Return [x, y] of the center of cell containing provided text 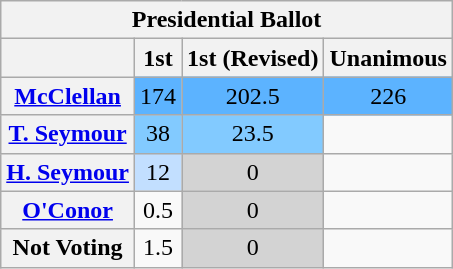
23.5 [253, 134]
38 [158, 134]
0.5 [158, 210]
T. Seymour [68, 134]
1st [158, 58]
1.5 [158, 248]
Unanimous [388, 58]
12 [158, 172]
202.5 [253, 96]
McClellan [68, 96]
226 [388, 96]
1st (Revised) [253, 58]
Not Voting [68, 248]
O'Conor [68, 210]
174 [158, 96]
Presidential Ballot [227, 20]
H. Seymour [68, 172]
